Identify which cell holds the provided text, then report its (X, Y) central coordinate. 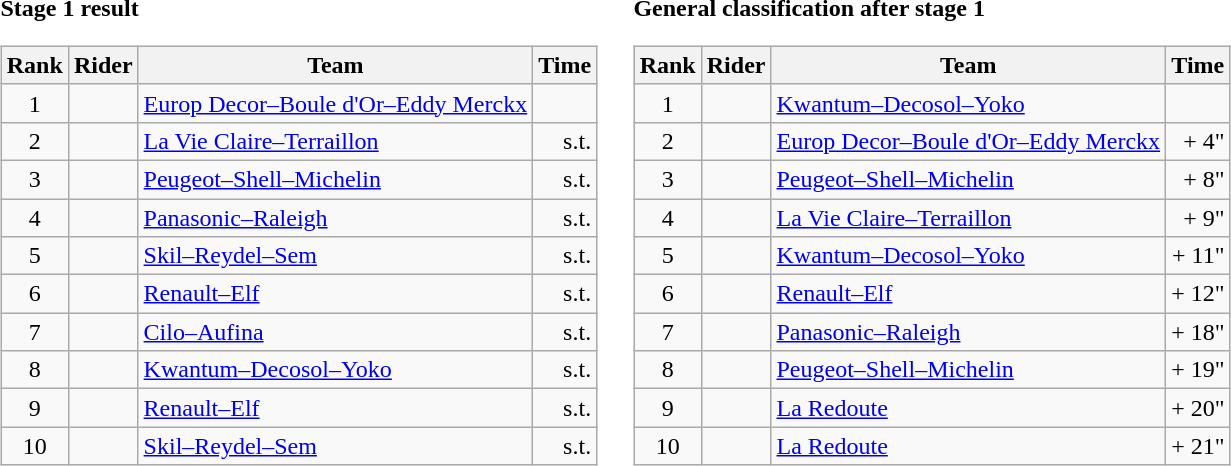
+ 9" (1198, 217)
+ 18" (1198, 332)
+ 20" (1198, 408)
+ 19" (1198, 370)
+ 12" (1198, 294)
+ 8" (1198, 179)
+ 21" (1198, 446)
Cilo–Aufina (336, 332)
+ 4" (1198, 141)
+ 11" (1198, 256)
